Search for the cell housing the specified text and yield its [x, y] center coordinate. 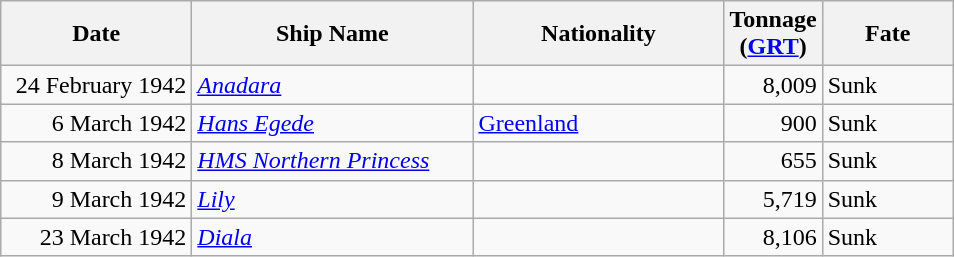
Tonnage(GRT) [773, 34]
5,719 [773, 199]
6 March 1942 [96, 123]
24 February 1942 [96, 85]
Date [96, 34]
HMS Northern Princess [332, 161]
8,106 [773, 237]
Hans Egede [332, 123]
Nationality [598, 34]
Diala [332, 237]
655 [773, 161]
8 March 1942 [96, 161]
Lily [332, 199]
Anadara [332, 85]
Ship Name [332, 34]
Greenland [598, 123]
23 March 1942 [96, 237]
8,009 [773, 85]
900 [773, 123]
Fate [888, 34]
9 March 1942 [96, 199]
